Find where the given text appears and provide that cell's center as [x, y] coordinate. 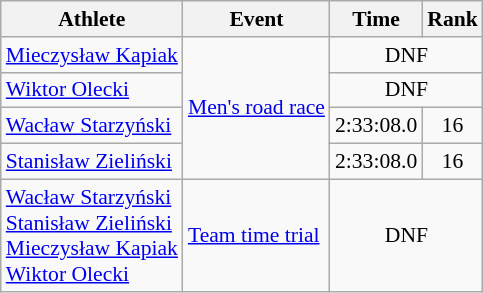
Stanisław Zieliński [92, 162]
Event [256, 19]
Team time trial [256, 235]
Men's road race [256, 108]
Wacław StarzyńskiStanisław ZielińskiMieczysław KapiakWiktor Olecki [92, 235]
Wacław Starzyński [92, 126]
Athlete [92, 19]
Rank [452, 19]
Time [376, 19]
Mieczysław Kapiak [92, 55]
Wiktor Olecki [92, 90]
